From the cell containing the given text, extract its center point as [x, y] coordinate. 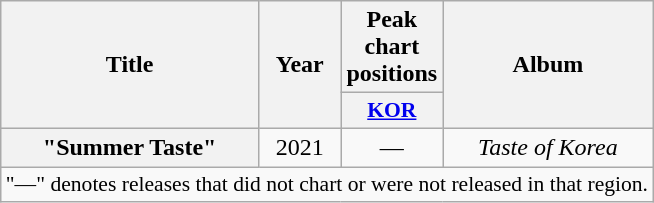
Peak chart positions [392, 47]
Taste of Korea [548, 147]
Album [548, 65]
Year [299, 65]
"—" denotes releases that did not chart or were not released in that region. [327, 184]
Title [130, 65]
2021 [299, 147]
"Summer Taste" [130, 147]
KOR [392, 111]
— [392, 147]
